Return [x, y] of the center of cell containing provided text 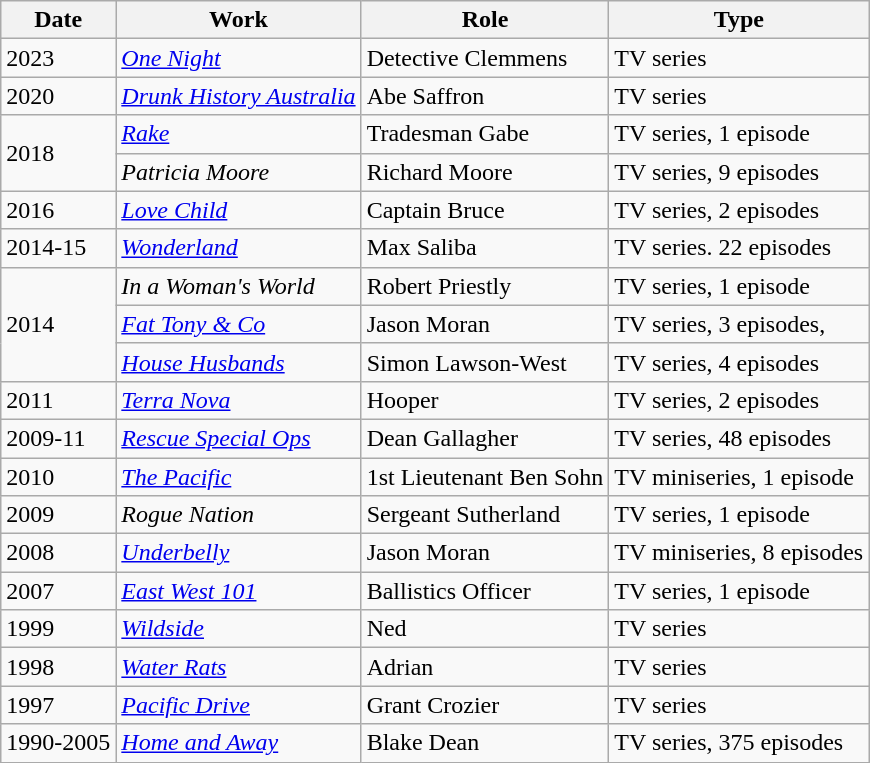
Patricia Moore [238, 172]
Detective Clemmens [485, 58]
Max Saliba [485, 248]
In a Woman's World [238, 286]
2009 [58, 515]
Robert Priestly [485, 286]
TV series, 9 episodes [739, 172]
Work [238, 20]
Rogue Nation [238, 515]
2014 [58, 324]
Blake Dean [485, 743]
Love Child [238, 210]
Pacific Drive [238, 705]
Richard Moore [485, 172]
Grant Crozier [485, 705]
Water Rats [238, 667]
TV series. 22 episodes [739, 248]
Abe Saffron [485, 96]
TV series, 375 episodes [739, 743]
Wildside [238, 629]
Wonderland [238, 248]
Terra Nova [238, 400]
Date [58, 20]
Home and Away [238, 743]
TV miniseries, 8 episodes [739, 553]
2016 [58, 210]
1st Lieutenant Ben Sohn [485, 477]
Dean Gallagher [485, 438]
1999 [58, 629]
1998 [58, 667]
East West 101 [238, 591]
2008 [58, 553]
2011 [58, 400]
One Night [238, 58]
Ballistics Officer [485, 591]
2007 [58, 591]
House Husbands [238, 362]
The Pacific [238, 477]
Rake [238, 134]
Underbelly [238, 553]
Drunk History Australia [238, 96]
1997 [58, 705]
2009-11 [58, 438]
TV series, 48 episodes [739, 438]
2014-15 [58, 248]
Ned [485, 629]
TV series, 3 episodes, [739, 324]
TV series, 4 episodes [739, 362]
2018 [58, 153]
Sergeant Sutherland [485, 515]
Hooper [485, 400]
2010 [58, 477]
Rescue Special Ops [238, 438]
2020 [58, 96]
Tradesman Gabe [485, 134]
TV miniseries, 1 episode [739, 477]
Fat Tony & Co [238, 324]
Simon Lawson-West [485, 362]
2023 [58, 58]
Adrian [485, 667]
1990-2005 [58, 743]
Type [739, 20]
Captain Bruce [485, 210]
Role [485, 20]
